Search for the cell housing the specified text and yield its (x, y) center coordinate. 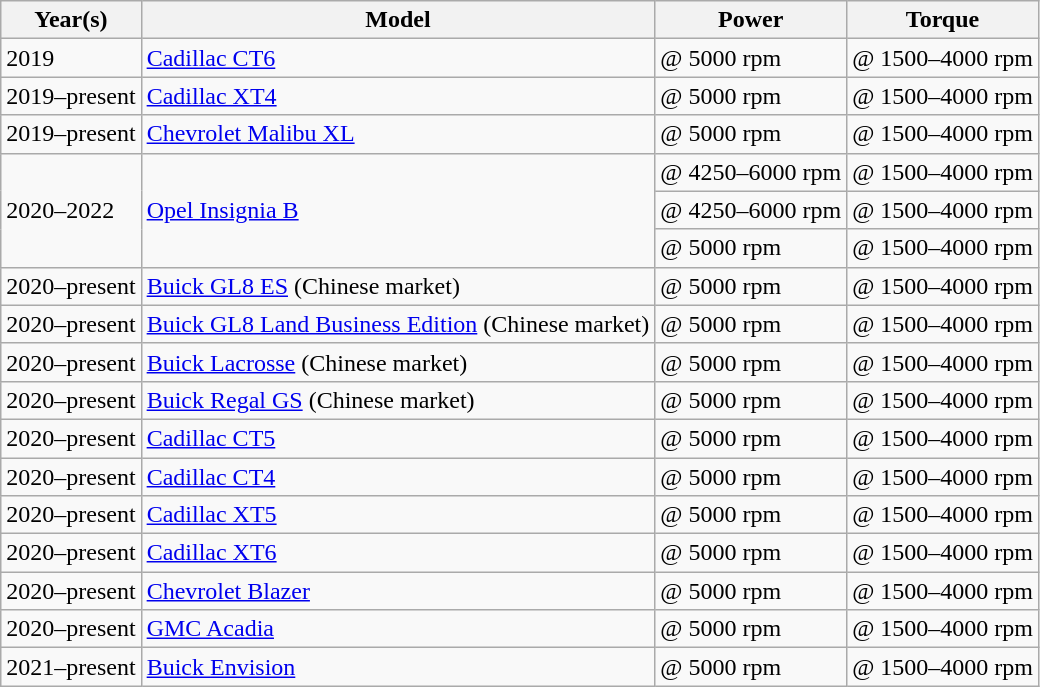
Cadillac XT4 (398, 96)
Torque (943, 20)
Cadillac CT4 (398, 477)
2019 (71, 58)
Buick Lacrosse (Chinese market) (398, 362)
Buick GL8 ES (Chinese market) (398, 286)
2021–present (71, 667)
Year(s) (71, 20)
Cadillac CT6 (398, 58)
Model (398, 20)
2020–2022 (71, 210)
Chevrolet Blazer (398, 591)
GMC Acadia (398, 629)
Opel Insignia B (398, 210)
Chevrolet Malibu XL (398, 134)
Cadillac XT5 (398, 515)
Buick Regal GS (Chinese market) (398, 400)
Power (751, 20)
Cadillac XT6 (398, 553)
Buick GL8 Land Business Edition (Chinese market) (398, 324)
Buick Envision (398, 667)
Cadillac CT5 (398, 438)
